Pinpoint the cell where the given text exists, returning its (X, Y) midpoint coordinate. 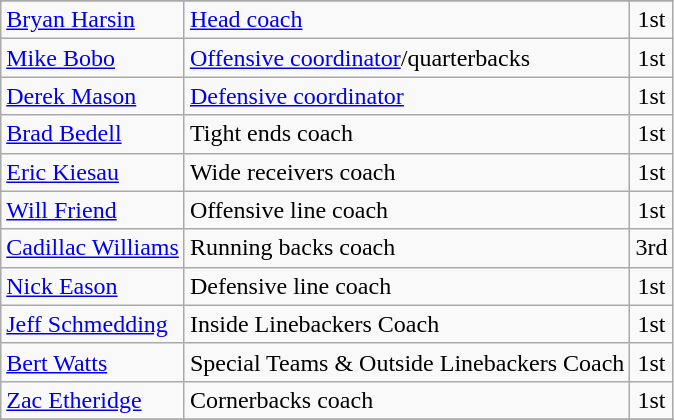
Derek Mason (93, 96)
Jeff Schmedding (93, 324)
3rd (652, 248)
Eric Kiesau (93, 172)
Bryan Harsin (93, 20)
Offensive line coach (406, 210)
Cornerbacks coach (406, 400)
Wide receivers coach (406, 172)
Offensive coordinator/quarterbacks (406, 58)
Mike Bobo (93, 58)
Running backs coach (406, 248)
Head coach (406, 20)
Defensive coordinator (406, 96)
Brad Bedell (93, 134)
Zac Etheridge (93, 400)
Will Friend (93, 210)
Cadillac Williams (93, 248)
Tight ends coach (406, 134)
Nick Eason (93, 286)
Special Teams & Outside Linebackers Coach (406, 362)
Bert Watts (93, 362)
Inside Linebackers Coach (406, 324)
Defensive line coach (406, 286)
